Provide the (X, Y) coordinate of the cell's center where the given text is located.  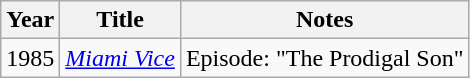
1985 (30, 58)
Year (30, 20)
Miami Vice (120, 58)
Title (120, 20)
Episode: "The Prodigal Son" (324, 58)
Notes (324, 20)
